Capture the cell that displays the provided text and extract its (x, y) central coordinate. 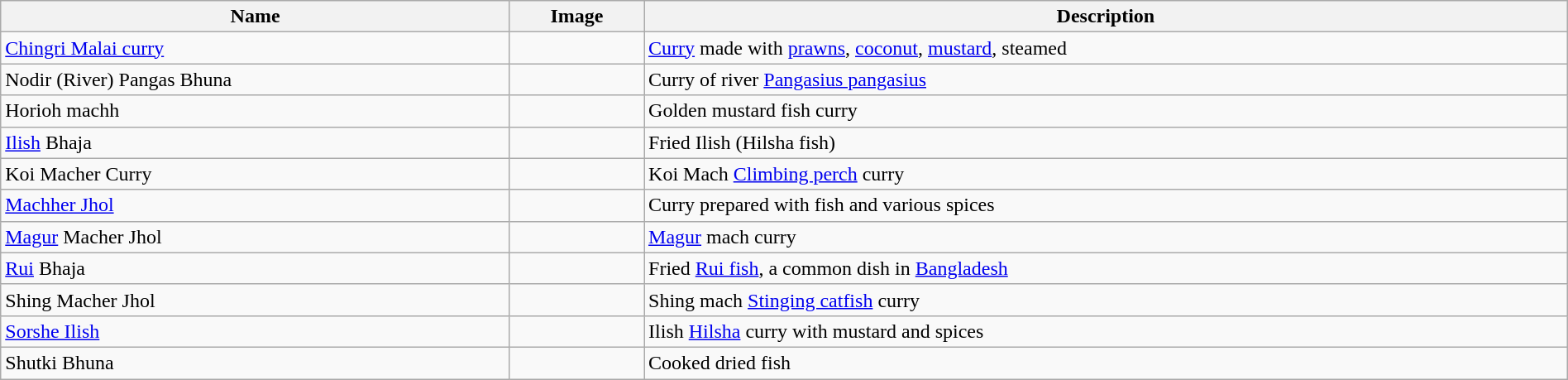
Magur mach curry (1107, 237)
Horioh machh (256, 111)
Ilish Hilsha curry with mustard and spices (1107, 331)
Golden mustard fish curry (1107, 111)
Magur Macher Jhol (256, 237)
Fried Rui fish, a common dish in Bangladesh (1107, 268)
Koi Mach Climbing perch curry (1107, 174)
Koi Macher Curry (256, 174)
Name (256, 17)
Sorshe Ilish (256, 331)
Rui Bhaja (256, 268)
Nodir (River) Pangas Bhuna (256, 79)
Machher Jhol (256, 205)
Description (1107, 17)
Fried Ilish (Hilsha fish) (1107, 142)
Image (576, 17)
Curry of river Pangasius pangasius (1107, 79)
Curry prepared with fish and various spices (1107, 205)
Cooked dried fish (1107, 363)
Chingri Malai curry (256, 48)
Shutki Bhuna (256, 363)
Shing Macher Jhol (256, 300)
Ilish Bhaja (256, 142)
Shing mach Stinging catfish curry (1107, 300)
Curry made with prawns, coconut, mustard, steamed (1107, 48)
